Scan for the cell matching the given text and deliver its (x, y) coordinate at center. 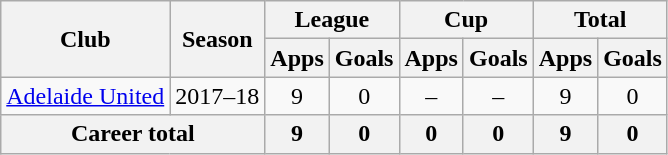
Total (600, 20)
2017–18 (218, 96)
Adelaide United (86, 96)
Club (86, 39)
League (332, 20)
Career total (133, 134)
Cup (466, 20)
Season (218, 39)
